Locate the cell with the specified text and output its (X, Y) center coordinate. 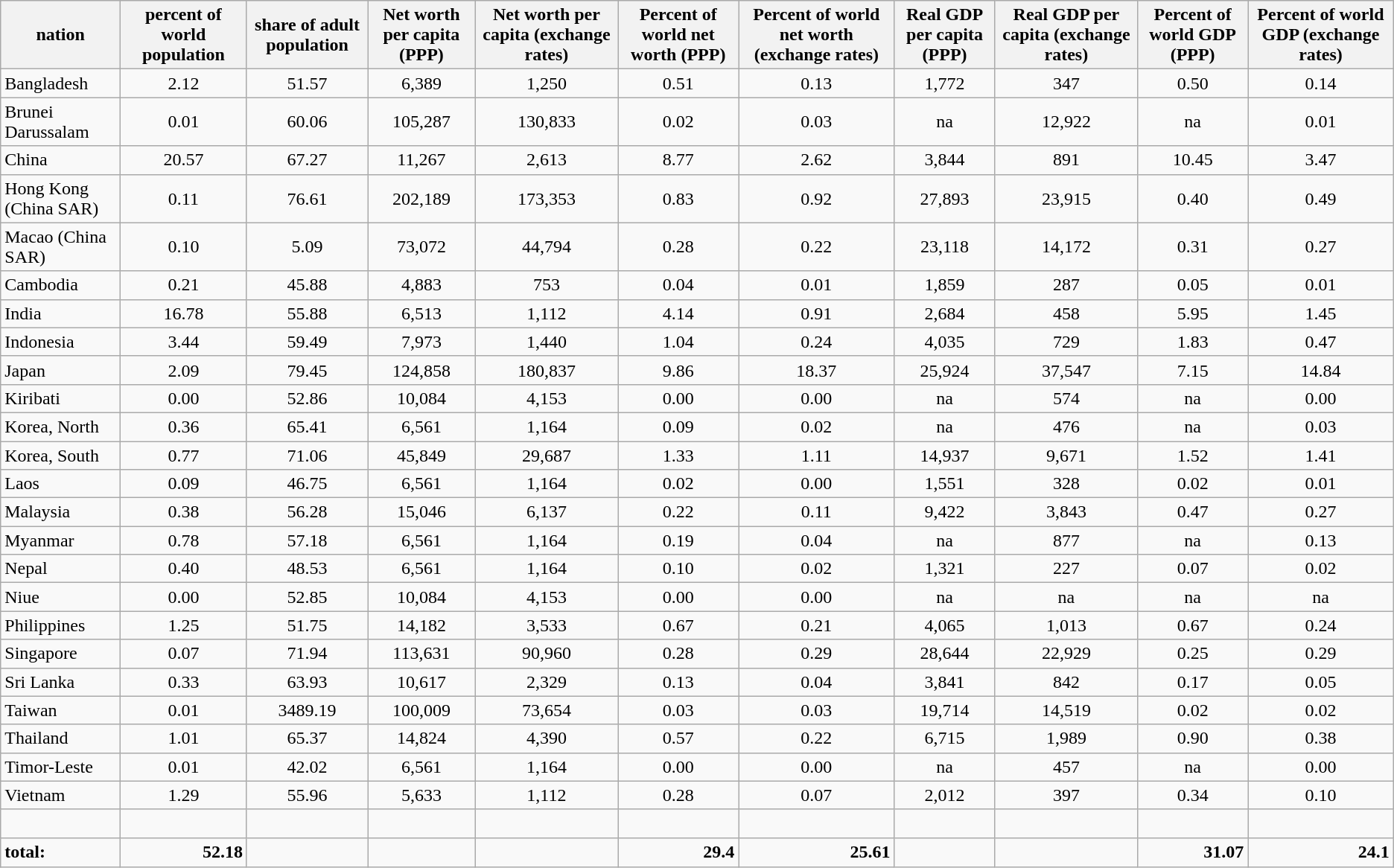
3,844 (944, 160)
347 (1066, 83)
28,644 (944, 654)
1.01 (183, 738)
Indonesia (61, 342)
45,849 (421, 455)
31.07 (1193, 852)
1,859 (944, 285)
Net worth per capita (exchange rates) (547, 35)
113,631 (421, 654)
Sri Lanka (61, 682)
287 (1066, 285)
0.34 (1193, 795)
842 (1066, 682)
14,824 (421, 738)
180,837 (547, 370)
10,617 (421, 682)
15,046 (421, 512)
Hong Kong (China SAR) (61, 198)
397 (1066, 795)
0.51 (678, 83)
11,267 (421, 160)
Malaysia (61, 512)
2.12 (183, 83)
23,915 (1066, 198)
44,794 (547, 247)
753 (547, 285)
24.1 (1321, 852)
25,924 (944, 370)
19,714 (944, 710)
0.77 (183, 455)
4,065 (944, 625)
173,353 (547, 198)
share of adult population (307, 35)
6,715 (944, 738)
India (61, 313)
2.09 (183, 370)
877 (1066, 540)
71.94 (307, 654)
52.86 (307, 398)
Real GDP per capita (PPP) (944, 35)
729 (1066, 342)
90,960 (547, 654)
29,687 (547, 455)
2,329 (547, 682)
6,137 (547, 512)
14,519 (1066, 710)
Bangladesh (61, 83)
Niue (61, 597)
574 (1066, 398)
Myanmar (61, 540)
71.06 (307, 455)
29.4 (678, 852)
Brunei Darussalam (61, 122)
52.18 (183, 852)
Percent of world GDP (exchange rates) (1321, 35)
37,547 (1066, 370)
3,843 (1066, 512)
27,893 (944, 198)
63.93 (307, 682)
3.47 (1321, 160)
0.33 (183, 682)
nation (61, 35)
Nepal (61, 569)
0.36 (183, 427)
105,287 (421, 122)
5,633 (421, 795)
Philippines (61, 625)
0.17 (1193, 682)
8.77 (678, 160)
79.45 (307, 370)
1.33 (678, 455)
Cambodia (61, 285)
1,321 (944, 569)
42.02 (307, 767)
1.41 (1321, 455)
202,189 (421, 198)
3489.19 (307, 710)
5.09 (307, 247)
0.90 (1193, 738)
48.53 (307, 569)
52.85 (307, 597)
51.57 (307, 83)
0.92 (816, 198)
65.37 (307, 738)
891 (1066, 160)
Japan (61, 370)
76.61 (307, 198)
18.37 (816, 370)
0.50 (1193, 83)
1,772 (944, 83)
2.62 (816, 160)
328 (1066, 484)
1.52 (1193, 455)
476 (1066, 427)
57.18 (307, 540)
Percent of world net worth (PPP) (678, 35)
Korea, South (61, 455)
56.28 (307, 512)
Real GDP per capita (exchange rates) (1066, 35)
124,858 (421, 370)
1.04 (678, 342)
22,929 (1066, 654)
China (61, 160)
73,654 (547, 710)
Net worth per capita (PPP) (421, 35)
2,012 (944, 795)
130,833 (547, 122)
1,250 (547, 83)
458 (1066, 313)
1.11 (816, 455)
1,013 (1066, 625)
227 (1066, 569)
9,671 (1066, 455)
0.31 (1193, 247)
1.29 (183, 795)
6,513 (421, 313)
3.44 (183, 342)
Kiribati (61, 398)
2,613 (547, 160)
Vietnam (61, 795)
0.91 (816, 313)
1.25 (183, 625)
0.19 (678, 540)
25.61 (816, 852)
14,182 (421, 625)
percent of world population (183, 35)
457 (1066, 767)
0.14 (1321, 83)
12,922 (1066, 122)
4.14 (678, 313)
Percent of world GDP (PPP) (1193, 35)
7.15 (1193, 370)
1.45 (1321, 313)
59.49 (307, 342)
0.78 (183, 540)
20.57 (183, 160)
14,172 (1066, 247)
55.88 (307, 313)
1,551 (944, 484)
60.06 (307, 122)
100,009 (421, 710)
45.88 (307, 285)
73,072 (421, 247)
Laos (61, 484)
65.41 (307, 427)
1,989 (1066, 738)
total: (61, 852)
9.86 (678, 370)
Percent of world net worth (exchange rates) (816, 35)
1.83 (1193, 342)
1,440 (547, 342)
55.96 (307, 795)
0.25 (1193, 654)
3,841 (944, 682)
14.84 (1321, 370)
2,684 (944, 313)
23,118 (944, 247)
14,937 (944, 455)
67.27 (307, 160)
4,883 (421, 285)
Macao (China SAR) (61, 247)
51.75 (307, 625)
4,390 (547, 738)
7,973 (421, 342)
3,533 (547, 625)
Thailand (61, 738)
0.49 (1321, 198)
Taiwan (61, 710)
Timor-Leste (61, 767)
0.83 (678, 198)
9,422 (944, 512)
5.95 (1193, 313)
10.45 (1193, 160)
46.75 (307, 484)
6,389 (421, 83)
Singapore (61, 654)
0.57 (678, 738)
Korea, North (61, 427)
4,035 (944, 342)
16.78 (183, 313)
